Find where the given text appears and provide that cell's center as [X, Y] coordinate. 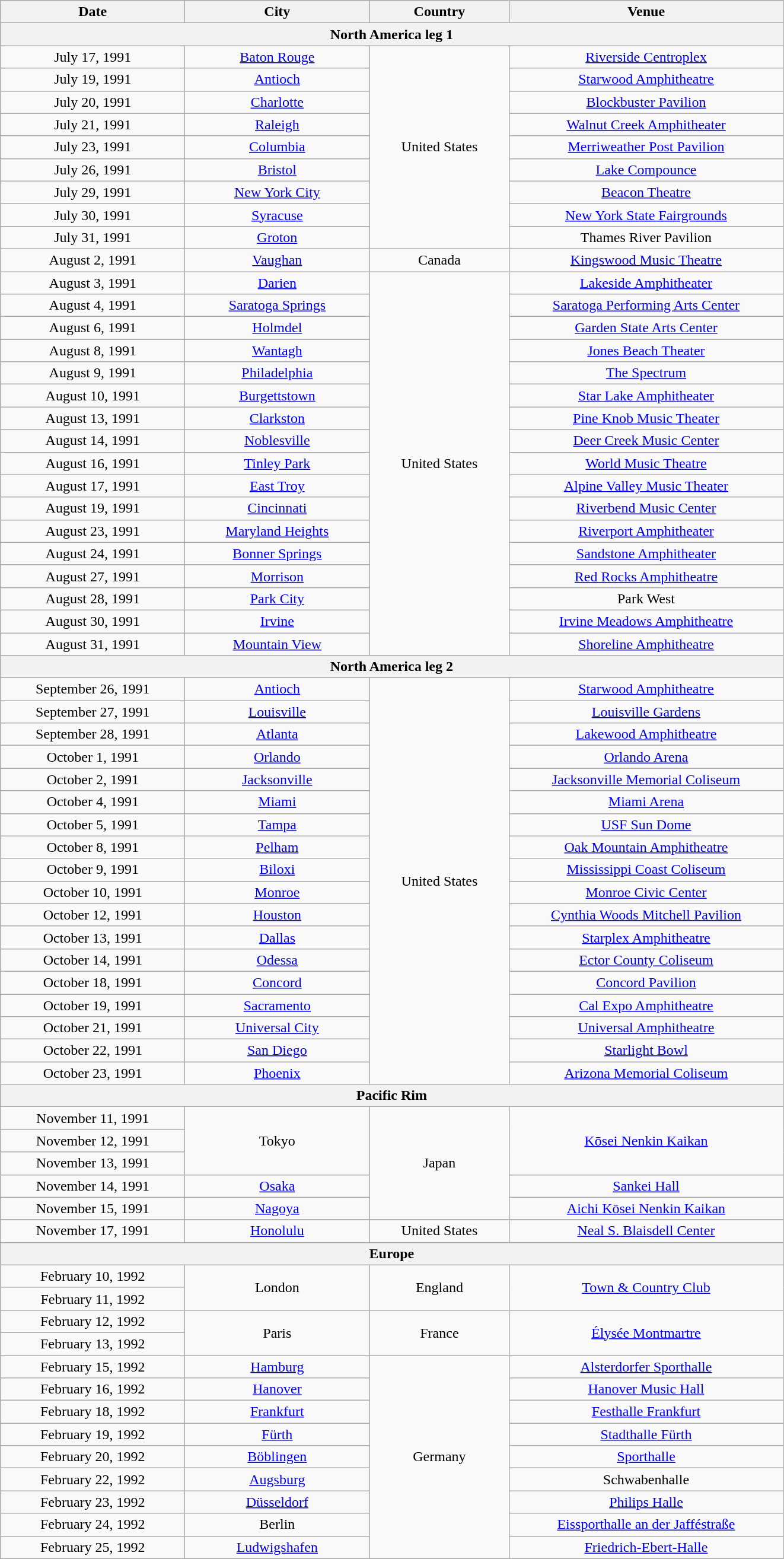
Mountain View [278, 644]
Élysée Montmartre [646, 1332]
Universal Amphitheatre [646, 1028]
July 19, 1991 [93, 79]
October 21, 1991 [93, 1028]
September 28, 1991 [93, 734]
Festhalle Frankfurt [646, 1412]
February 15, 1992 [93, 1366]
Alsterdorfer Sporthalle [646, 1366]
Dallas [278, 937]
Odessa [278, 960]
Pelham [278, 847]
Starlight Bowl [646, 1051]
Raleigh [278, 125]
Sankei Hall [646, 1186]
February 23, 1992 [93, 1502]
Star Lake Amphitheater [646, 396]
Jacksonville [278, 779]
Honolulu [278, 1231]
August 16, 1991 [93, 463]
Hanover [278, 1389]
August 4, 1991 [93, 306]
Cincinnati [278, 508]
Stadthalle Fürth [646, 1434]
February 16, 1992 [93, 1389]
Mississippi Coast Coliseum [646, 870]
Orlando Arena [646, 757]
August 14, 1991 [93, 441]
Ector County Coliseum [646, 960]
Cal Expo Amphitheatre [646, 1006]
Bristol [278, 170]
October 12, 1991 [93, 915]
Shoreline Amphitheatre [646, 644]
Date [93, 12]
February 25, 1992 [93, 1547]
Charlotte [278, 102]
North America leg 1 [391, 34]
Darien [278, 283]
July 30, 1991 [93, 215]
February 20, 1992 [93, 1457]
August 30, 1991 [93, 621]
Oak Mountain Amphitheatre [646, 847]
Atlanta [278, 734]
November 17, 1991 [93, 1231]
Columbia [278, 147]
February 11, 1992 [93, 1299]
Paris [278, 1332]
Orlando [278, 757]
July 31, 1991 [93, 237]
England [439, 1287]
October 8, 1991 [93, 847]
East Troy [278, 486]
October 23, 1991 [93, 1073]
August 2, 1991 [93, 260]
Japan [439, 1163]
Ludwigshafen [278, 1547]
October 22, 1991 [93, 1051]
Phoenix [278, 1073]
Maryland Heights [278, 531]
October 18, 1991 [93, 982]
Starplex Amphitheatre [646, 937]
August 9, 1991 [93, 373]
Cynthia Woods Mitchell Pavilion [646, 915]
October 13, 1991 [93, 937]
October 14, 1991 [93, 960]
August 17, 1991 [93, 486]
November 14, 1991 [93, 1186]
July 23, 1991 [93, 147]
Lake Compounce [646, 170]
Berlin [278, 1525]
July 20, 1991 [93, 102]
Saratoga Springs [278, 306]
Blockbuster Pavilion [646, 102]
August 10, 1991 [93, 396]
July 21, 1991 [93, 125]
Vaughan [278, 260]
The Spectrum [646, 373]
France [439, 1332]
Noblesville [278, 441]
Hanover Music Hall [646, 1389]
Eissporthalle an der Jafféstraße [646, 1525]
Kingswood Music Theatre [646, 260]
Sacramento [278, 1006]
Merriweather Post Pavilion [646, 147]
October 1, 1991 [93, 757]
Kōsei Nenkin Kaikan [646, 1141]
San Diego [278, 1051]
Park West [646, 599]
Frankfurt [278, 1412]
Sandstone Amphitheater [646, 553]
Concord Pavilion [646, 982]
November 13, 1991 [93, 1163]
Europe [391, 1253]
Philips Halle [646, 1502]
Red Rocks Amphitheatre [646, 576]
Fürth [278, 1434]
Irvine Meadows Amphitheatre [646, 621]
Düsseldorf [278, 1502]
Houston [278, 915]
Wantagh [278, 351]
Miami [278, 802]
Böblingen [278, 1457]
July 29, 1991 [93, 192]
City [278, 12]
Park City [278, 599]
February 10, 1992 [93, 1276]
October 5, 1991 [93, 825]
August 8, 1991 [93, 351]
Aichi Kōsei Nenkin Kaikan [646, 1208]
Riverbend Music Center [646, 508]
Pine Knob Music Theater [646, 418]
Riverport Amphitheater [646, 531]
August 28, 1991 [93, 599]
Riverside Centroplex [646, 57]
August 13, 1991 [93, 418]
August 6, 1991 [93, 328]
Canada [439, 260]
October 2, 1991 [93, 779]
Philadelphia [278, 373]
Irvine [278, 621]
Arizona Memorial Coliseum [646, 1073]
Pacific Rim [391, 1096]
Concord [278, 982]
February 18, 1992 [93, 1412]
Lakewood Amphitheatre [646, 734]
World Music Theatre [646, 463]
November 15, 1991 [93, 1208]
August 3, 1991 [93, 283]
Louisville Gardens [646, 712]
Universal City [278, 1028]
August 19, 1991 [93, 508]
Burgettstown [278, 396]
Alpine Valley Music Theater [646, 486]
Osaka [278, 1186]
Lakeside Amphitheater [646, 283]
New York City [278, 192]
July 17, 1991 [93, 57]
Nagoya [278, 1208]
Baton Rouge [278, 57]
October 9, 1991 [93, 870]
August 27, 1991 [93, 576]
Neal S. Blaisdell Center [646, 1231]
Biloxi [278, 870]
February 24, 1992 [93, 1525]
Friedrich-Ebert-Halle [646, 1547]
October 4, 1991 [93, 802]
October 19, 1991 [93, 1006]
Schwabenhalle [646, 1480]
Hamburg [278, 1366]
Tampa [278, 825]
February 19, 1992 [93, 1434]
Morrison [278, 576]
September 27, 1991 [93, 712]
Town & Country Club [646, 1287]
November 12, 1991 [93, 1141]
Sporthalle [646, 1457]
Jacksonville Memorial Coliseum [646, 779]
Walnut Creek Amphitheater [646, 125]
USF Sun Dome [646, 825]
Deer Creek Music Center [646, 441]
Saratoga Performing Arts Center [646, 306]
Thames River Pavilion [646, 237]
Venue [646, 12]
Louisville [278, 712]
Miami Arena [646, 802]
Monroe Civic Center [646, 892]
Country [439, 12]
London [278, 1287]
Syracuse [278, 215]
North America leg 2 [391, 667]
October 10, 1991 [93, 892]
Bonner Springs [278, 553]
Augsburg [278, 1480]
Monroe [278, 892]
Germany [439, 1457]
Tokyo [278, 1141]
August 23, 1991 [93, 531]
Clarkston [278, 418]
February 12, 1992 [93, 1321]
February 22, 1992 [93, 1480]
September 26, 1991 [93, 689]
August 31, 1991 [93, 644]
August 24, 1991 [93, 553]
Holmdel [278, 328]
Beacon Theatre [646, 192]
Garden State Arts Center [646, 328]
July 26, 1991 [93, 170]
November 11, 1991 [93, 1118]
Groton [278, 237]
February 13, 1992 [93, 1344]
Jones Beach Theater [646, 351]
New York State Fairgrounds [646, 215]
Tinley Park [278, 463]
